Return the [x, y] coordinate for the center point of the cell that contains the specified text.  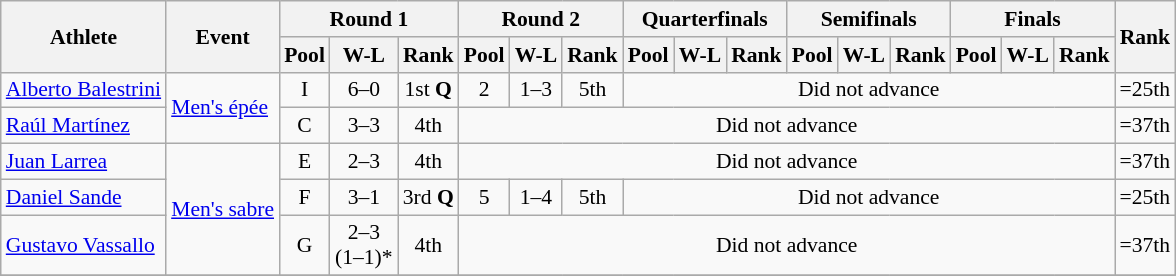
2–3 [364, 162]
Alberto Balestrini [84, 90]
Daniel Sande [84, 197]
3rd Q [428, 197]
Gustavo Vassallo [84, 246]
Semifinals [869, 19]
C [304, 126]
Event [222, 36]
Quarterfinals [705, 19]
Juan Larrea [84, 162]
Men's sabre [222, 210]
6–0 [364, 90]
Raúl Martínez [84, 126]
1–4 [536, 197]
Round 2 [541, 19]
2 [484, 90]
G [304, 246]
Round 1 [369, 19]
2–3(1–1)* [364, 246]
1st Q [428, 90]
Finals [1033, 19]
3–3 [364, 126]
3–1 [364, 197]
F [304, 197]
1–3 [536, 90]
Athlete [84, 36]
E [304, 162]
Men's épée [222, 108]
5 [484, 197]
I [304, 90]
